Return the (x, y) coordinate for the center point of the cell that contains the specified text.  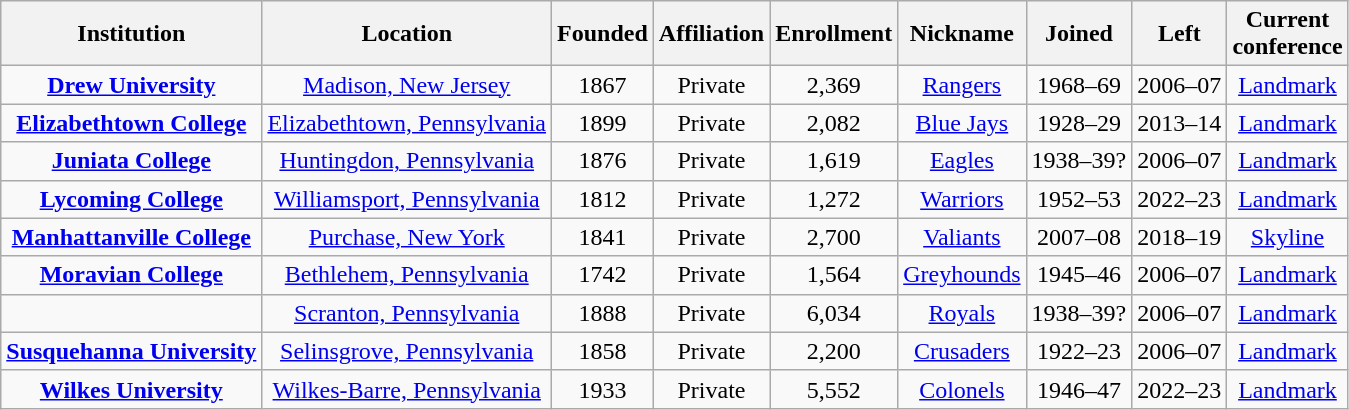
2,700 (834, 237)
1841 (603, 237)
Manhattanville College (132, 237)
Williamsport, Pennsylvania (407, 199)
Rangers (962, 85)
Affiliation (711, 34)
Eagles (962, 161)
Susquehanna University (132, 351)
Greyhounds (962, 275)
Madison, New Jersey (407, 85)
1922–23 (1079, 351)
2,082 (834, 123)
1933 (603, 389)
Valiants (962, 237)
Wilkes-Barre, Pennsylvania (407, 389)
Institution (132, 34)
Elizabethtown College (132, 123)
1888 (603, 313)
Juniata College (132, 161)
1952–53 (1079, 199)
Warriors (962, 199)
Location (407, 34)
1928–29 (1079, 123)
2013–14 (1180, 123)
Lycoming College (132, 199)
2007–08 (1079, 237)
Nickname (962, 34)
1945–46 (1079, 275)
Founded (603, 34)
2,369 (834, 85)
1,272 (834, 199)
1946–47 (1079, 389)
Selinsgrove, Pennsylvania (407, 351)
6,034 (834, 313)
1876 (603, 161)
5,552 (834, 389)
Scranton, Pennsylvania (407, 313)
1899 (603, 123)
Left (1180, 34)
1858 (603, 351)
Huntingdon, Pennsylvania (407, 161)
Drew University (132, 85)
Moravian College (132, 275)
2,200 (834, 351)
Currentconference (1288, 34)
Wilkes University (132, 389)
Colonels (962, 389)
1,619 (834, 161)
Elizabethtown, Pennsylvania (407, 123)
1742 (603, 275)
Blue Jays (962, 123)
Crusaders (962, 351)
Skyline (1288, 237)
1812 (603, 199)
Joined (1079, 34)
Royals (962, 313)
1,564 (834, 275)
1867 (603, 85)
Purchase, New York (407, 237)
Bethlehem, Pennsylvania (407, 275)
1968–69 (1079, 85)
2018–19 (1180, 237)
Enrollment (834, 34)
